Return the [X, Y] coordinate for the center point of the cell that contains the specified text.  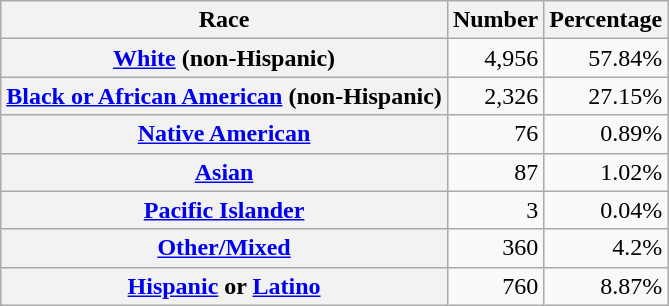
Asian [224, 172]
87 [495, 172]
0.04% [606, 210]
27.15% [606, 96]
Race [224, 20]
Black or African American (non-Hispanic) [224, 96]
Hispanic or Latino [224, 286]
57.84% [606, 58]
Other/Mixed [224, 248]
Number [495, 20]
4.2% [606, 248]
2,326 [495, 96]
360 [495, 248]
Native American [224, 134]
4,956 [495, 58]
0.89% [606, 134]
White (non-Hispanic) [224, 58]
760 [495, 286]
1.02% [606, 172]
Percentage [606, 20]
Pacific Islander [224, 210]
3 [495, 210]
76 [495, 134]
8.87% [606, 286]
